Locate the cell with the specified text and output its [X, Y] center coordinate. 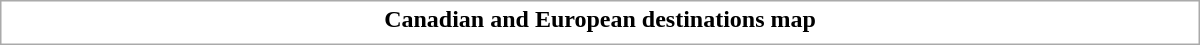
Canadian and European destinations map [600, 19]
